From the cell containing the given text, extract its center point as (x, y) coordinate. 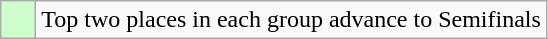
Top two places in each group advance to Semifinals (292, 20)
